Pinpoint the cell where the given text exists, returning its [X, Y] midpoint coordinate. 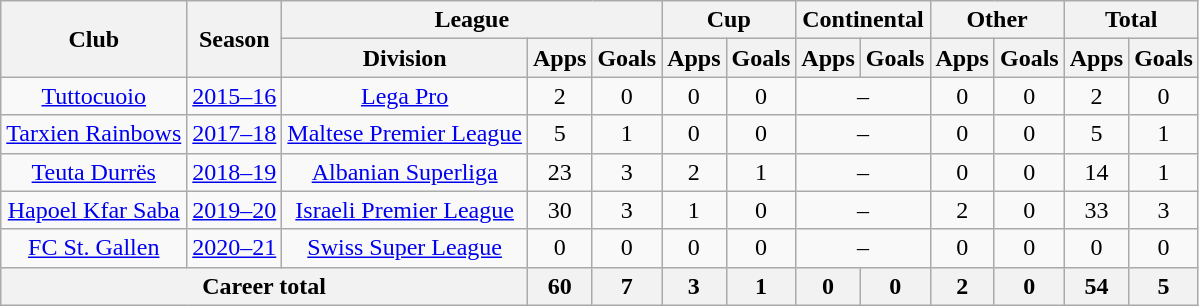
30 [559, 210]
League [472, 20]
Teuta Durrës [94, 172]
2019–20 [234, 210]
Tarxien Rainbows [94, 134]
Other [997, 20]
Tuttocuoio [94, 96]
Israeli Premier League [405, 210]
Cup [729, 20]
Swiss Super League [405, 248]
Maltese Premier League [405, 134]
2018–19 [234, 172]
60 [559, 286]
Continental [863, 20]
2017–18 [234, 134]
Season [234, 39]
54 [1096, 286]
23 [559, 172]
Total [1131, 20]
Club [94, 39]
Lega Pro [405, 96]
33 [1096, 210]
Career total [264, 286]
Albanian Superliga [405, 172]
2020–21 [234, 248]
Division [405, 58]
14 [1096, 172]
7 [627, 286]
Hapoel Kfar Saba [94, 210]
2015–16 [234, 96]
FC St. Gallen [94, 248]
